Provide the [x, y] coordinate of the cell's center where the given text is located.  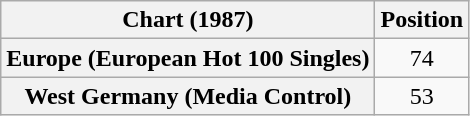
Chart (1987) [188, 20]
53 [422, 96]
Europe (European Hot 100 Singles) [188, 58]
West Germany (Media Control) [188, 96]
Position [422, 20]
74 [422, 58]
